Identify which cell holds the provided text, then report its (x, y) central coordinate. 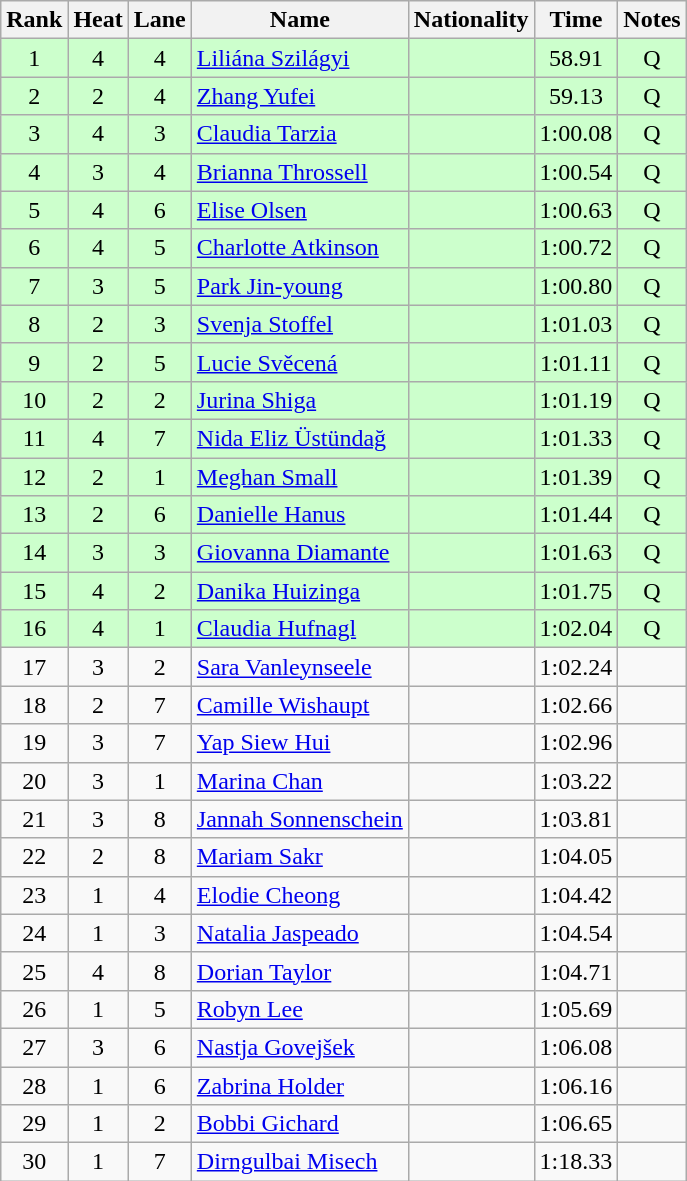
1:01.44 (576, 515)
Elodie Cheong (300, 895)
Nida Eliz Üstündağ (300, 438)
Bobbi Gichard (300, 1124)
29 (34, 1124)
26 (34, 1009)
18 (34, 705)
10 (34, 400)
1:01.19 (576, 400)
Robyn Lee (300, 1009)
1:00.54 (576, 172)
1:04.54 (576, 933)
Liliána Szilágyi (300, 58)
Jannah Sonnenschein (300, 819)
Zabrina Holder (300, 1085)
Notes (652, 20)
1:01.75 (576, 591)
Heat (98, 20)
Dorian Taylor (300, 971)
1:01.63 (576, 553)
Sara Vanleynseele (300, 667)
16 (34, 629)
Elise Olsen (300, 210)
25 (34, 971)
1:04.05 (576, 857)
9 (34, 362)
1:00.08 (576, 134)
Brianna Throssell (300, 172)
13 (34, 515)
1:00.80 (576, 286)
Danika Huizinga (300, 591)
24 (34, 933)
Lane (160, 20)
1:03.22 (576, 781)
Camille Wishaupt (300, 705)
1:02.66 (576, 705)
Nationality (471, 20)
58.91 (576, 58)
23 (34, 895)
Park Jin-young (300, 286)
1:04.42 (576, 895)
Natalia Jaspeado (300, 933)
1:02.96 (576, 743)
Mariam Sakr (300, 857)
Rank (34, 20)
1:00.72 (576, 248)
20 (34, 781)
1:06.16 (576, 1085)
Nastja Govejšek (300, 1047)
17 (34, 667)
1:01.11 (576, 362)
12 (34, 477)
1:03.81 (576, 819)
Marina Chan (300, 781)
30 (34, 1162)
Charlotte Atkinson (300, 248)
21 (34, 819)
1:06.65 (576, 1124)
Claudia Tarzia (300, 134)
1:00.63 (576, 210)
Jurina Shiga (300, 400)
1:05.69 (576, 1009)
1:18.33 (576, 1162)
Name (300, 20)
Danielle Hanus (300, 515)
11 (34, 438)
1:01.03 (576, 324)
59.13 (576, 96)
Claudia Hufnagl (300, 629)
1:01.33 (576, 438)
Time (576, 20)
27 (34, 1047)
Zhang Yufei (300, 96)
15 (34, 591)
Yap Siew Hui (300, 743)
1:06.08 (576, 1047)
1:02.04 (576, 629)
Meghan Small (300, 477)
22 (34, 857)
Svenja Stoffel (300, 324)
Lucie Svěcená (300, 362)
Dirngulbai Misech (300, 1162)
1:04.71 (576, 971)
1:01.39 (576, 477)
28 (34, 1085)
1:02.24 (576, 667)
14 (34, 553)
19 (34, 743)
Giovanna Diamante (300, 553)
